Detect which cell encompasses the target text, then output its [x, y] center coordinate. 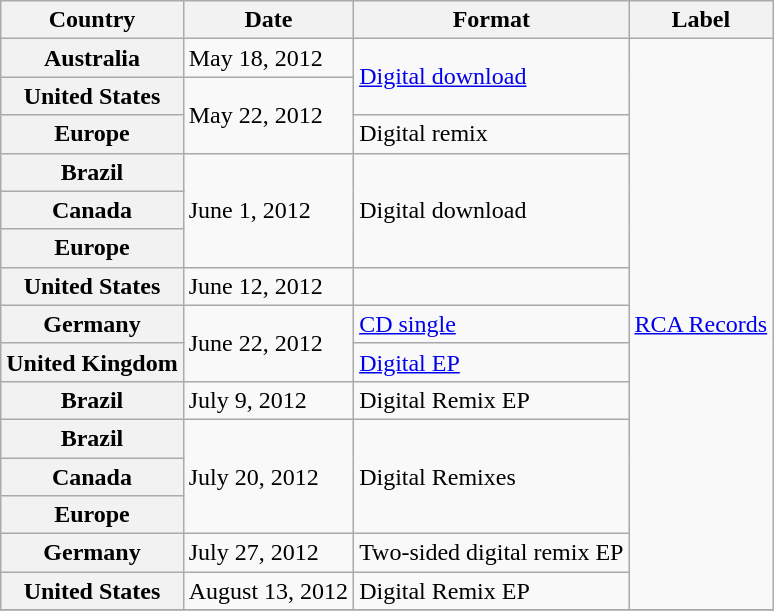
Australia [92, 58]
RCA Records [701, 324]
Digital EP [492, 362]
July 9, 2012 [268, 400]
August 13, 2012 [268, 591]
June 22, 2012 [268, 343]
July 27, 2012 [268, 553]
Digital Remixes [492, 476]
July 20, 2012 [268, 476]
Label [701, 20]
Digital remix [492, 134]
May 18, 2012 [268, 58]
June 12, 2012 [268, 286]
May 22, 2012 [268, 115]
Two-sided digital remix EP [492, 553]
CD single [492, 324]
Date [268, 20]
Country [92, 20]
United Kingdom [92, 362]
June 1, 2012 [268, 210]
Format [492, 20]
